Capture the cell that displays the provided text and extract its [x, y] central coordinate. 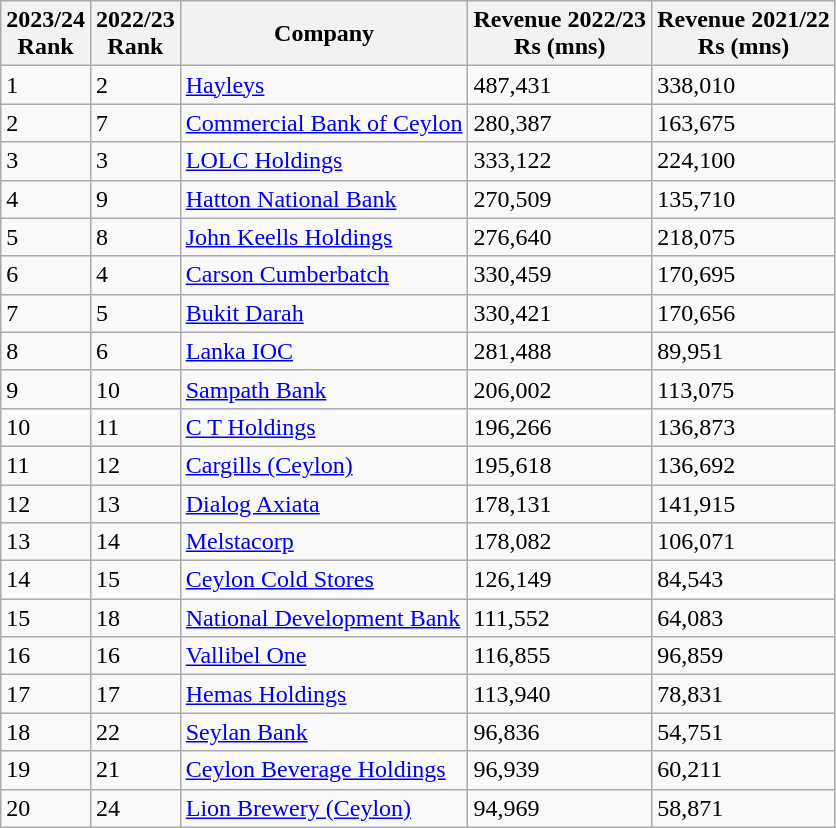
89,951 [744, 351]
2023/24Rank [46, 34]
21 [135, 770]
141,915 [744, 503]
170,695 [744, 275]
20 [46, 808]
196,266 [560, 427]
487,431 [560, 85]
Lion Brewery (Ceylon) [324, 808]
338,010 [744, 85]
96,836 [560, 732]
195,618 [560, 465]
94,969 [560, 808]
330,421 [560, 313]
333,122 [560, 161]
Company [324, 34]
280,387 [560, 123]
116,855 [560, 656]
126,149 [560, 580]
111,552 [560, 618]
Hemas Holdings [324, 694]
136,692 [744, 465]
24 [135, 808]
270,509 [560, 199]
Carson Cumberbatch [324, 275]
78,831 [744, 694]
135,710 [744, 199]
96,859 [744, 656]
Melstacorp [324, 542]
Cargills (Ceylon) [324, 465]
C T Holdings [324, 427]
Commercial Bank of Ceylon [324, 123]
58,871 [744, 808]
LOLC Holdings [324, 161]
Seylan Bank [324, 732]
Sampath Bank [324, 389]
Revenue 2021/22Rs (mns) [744, 34]
19 [46, 770]
206,002 [560, 389]
John Keells Holdings [324, 237]
170,656 [744, 313]
Ceylon Cold Stores [324, 580]
96,939 [560, 770]
276,640 [560, 237]
Lanka IOC [324, 351]
163,675 [744, 123]
22 [135, 732]
281,488 [560, 351]
Bukit Darah [324, 313]
113,075 [744, 389]
136,873 [744, 427]
84,543 [744, 580]
218,075 [744, 237]
54,751 [744, 732]
113,940 [560, 694]
330,459 [560, 275]
224,100 [744, 161]
2022/23Rank [135, 34]
Dialog Axiata [324, 503]
Ceylon Beverage Holdings [324, 770]
Vallibel One [324, 656]
National Development Bank [324, 618]
60,211 [744, 770]
Revenue 2022/23Rs (mns) [560, 34]
106,071 [744, 542]
178,082 [560, 542]
64,083 [744, 618]
Hatton National Bank [324, 199]
178,131 [560, 503]
Hayleys [324, 85]
1 [46, 85]
